Return [x, y] of the center of cell containing provided text 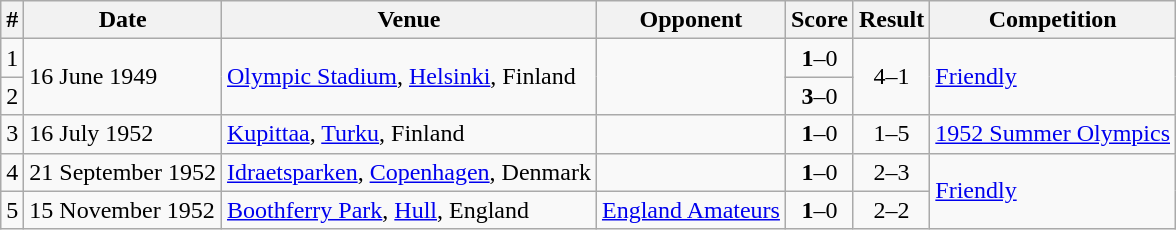
Olympic Stadium, Helsinki, Finland [410, 77]
4 [12, 172]
England Amateurs [690, 210]
Venue [410, 20]
# [12, 20]
21 September 1952 [123, 172]
5 [12, 210]
16 July 1952 [123, 134]
Opponent [690, 20]
16 June 1949 [123, 77]
1–5 [891, 134]
2–2 [891, 210]
Idraetsparken, Copenhagen, Denmark [410, 172]
1952 Summer Olympics [1053, 134]
2 [12, 96]
Competition [1053, 20]
3–0 [819, 96]
2–3 [891, 172]
Kupittaa, Turku, Finland [410, 134]
Score [819, 20]
3 [12, 134]
Result [891, 20]
15 November 1952 [123, 210]
Date [123, 20]
4–1 [891, 77]
1 [12, 58]
Boothferry Park, Hull, England [410, 210]
